Return the (x, y) coordinate for the center point of the cell that contains the specified text.  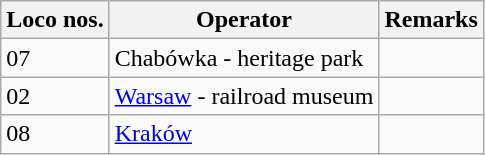
07 (55, 58)
Loco nos. (55, 20)
Operator (244, 20)
Remarks (431, 20)
08 (55, 134)
Kraków (244, 134)
Chabówka - heritage park (244, 58)
Warsaw - railroad museum (244, 96)
02 (55, 96)
